Return (X, Y) of the center of cell containing provided text 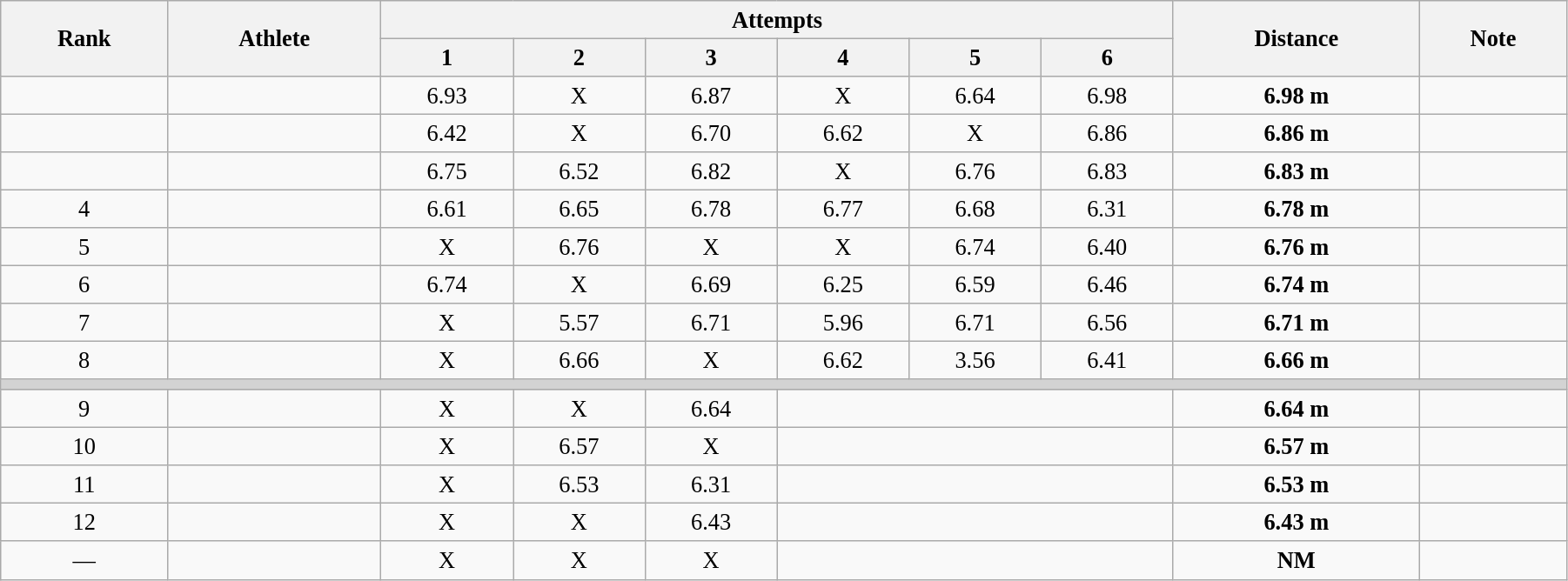
6.75 (447, 171)
9 (84, 409)
6.53 m (1297, 484)
Attempts (777, 19)
NM (1297, 560)
1 (447, 57)
6.66 (580, 360)
6.98 (1107, 95)
6.61 (447, 209)
6.82 (711, 171)
6.87 (711, 95)
6.69 (711, 284)
6.40 (1107, 247)
6.71 m (1297, 323)
6.25 (843, 284)
6.57 (580, 446)
Distance (1297, 38)
6.43 m (1297, 522)
6.53 (580, 484)
Note (1493, 38)
6.70 (711, 133)
6.74 m (1297, 284)
6.76 m (1297, 247)
5.96 (843, 323)
Athlete (275, 38)
11 (84, 484)
6.42 (447, 133)
6.78 m (1297, 209)
6.66 m (1297, 360)
6.86 (1107, 133)
12 (84, 522)
Rank (84, 38)
6.93 (447, 95)
6.98 m (1297, 95)
6.52 (580, 171)
5.57 (580, 323)
6.78 (711, 209)
6.77 (843, 209)
10 (84, 446)
6.83 m (1297, 171)
6.46 (1107, 284)
— (84, 560)
6.68 (975, 209)
3.56 (975, 360)
6.86 m (1297, 133)
3 (711, 57)
7 (84, 323)
6.64 m (1297, 409)
6.41 (1107, 360)
6.57 m (1297, 446)
6.83 (1107, 171)
6.43 (711, 522)
6.59 (975, 284)
2 (580, 57)
6.56 (1107, 323)
6.65 (580, 209)
8 (84, 360)
